Locate the cell with the specified text and output its [X, Y] center coordinate. 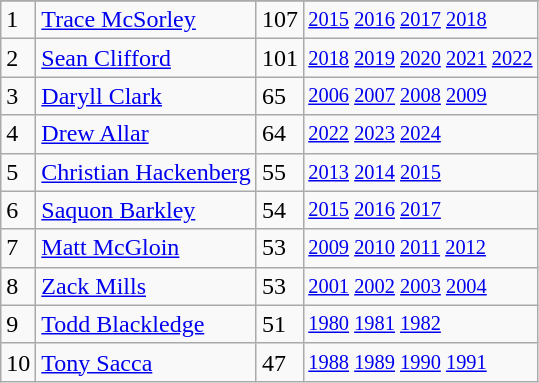
101 [280, 58]
1 [18, 20]
64 [280, 134]
Zack Mills [146, 286]
2006 2007 2008 2009 [420, 96]
9 [18, 324]
Drew Allar [146, 134]
2001 2002 2003 2004 [420, 286]
Daryll Clark [146, 96]
54 [280, 210]
Tony Sacca [146, 362]
2 [18, 58]
6 [18, 210]
Saquon Barkley [146, 210]
7 [18, 248]
55 [280, 172]
2009 2010 2011 2012 [420, 248]
Trace McSorley [146, 20]
8 [18, 286]
2015 2016 2017 [420, 210]
2015 2016 2017 2018 [420, 20]
107 [280, 20]
1988 1989 1990 1991 [420, 362]
4 [18, 134]
Sean Clifford [146, 58]
2013 2014 2015 [420, 172]
5 [18, 172]
2018 2019 2020 2021 2022 [420, 58]
1980 1981 1982 [420, 324]
2022 2023 2024 [420, 134]
10 [18, 362]
Matt McGloin [146, 248]
3 [18, 96]
65 [280, 96]
47 [280, 362]
Todd Blackledge [146, 324]
51 [280, 324]
Christian Hackenberg [146, 172]
